From the cell containing the given text, extract its center point as (x, y) coordinate. 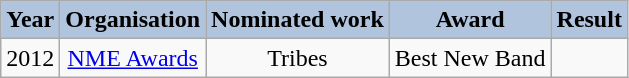
Award (470, 20)
2012 (30, 58)
NME Awards (133, 58)
Year (30, 20)
Organisation (133, 20)
Best New Band (470, 58)
Tribes (298, 58)
Result (589, 20)
Nominated work (298, 20)
